Capture the cell that displays the provided text and extract its (x, y) central coordinate. 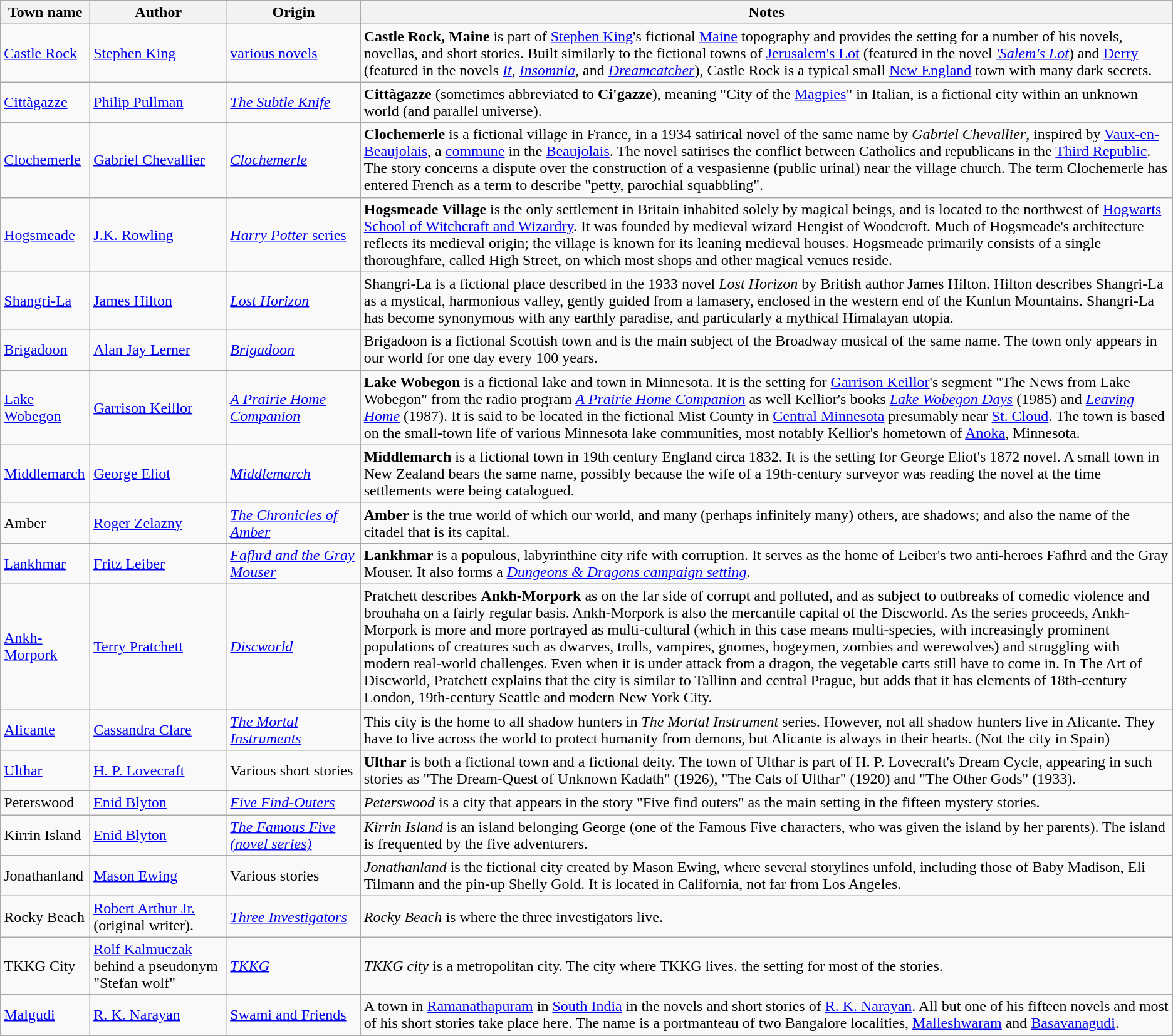
The Famous Five (novel series) (293, 836)
The Mortal Instruments (293, 729)
Terry Pratchett (159, 646)
Castle Rock (45, 53)
The Chronicles of Amber (293, 522)
Various short stories (293, 770)
Malgudi (45, 1015)
Mason Ewing (159, 876)
TKKG city is a metropolitan city. The city where TKKG lives. the setting for most of the stories. (766, 966)
Rocky Beach (45, 917)
Rocky Beach is where the three investigators live. (766, 917)
Fafhrd and the Gray Mouser (293, 564)
various novels (293, 53)
Harry Potter series (293, 234)
Alan Jay Lerner (159, 350)
Cassandra Clare (159, 729)
Lake Wobegon (45, 407)
TKKG (293, 966)
Robert Arthur Jr. (original writer). (159, 917)
Philip Pullman (159, 103)
Origin (293, 13)
Fritz Leiber (159, 564)
Stephen King (159, 53)
Author (159, 13)
Jonathanland (45, 876)
Cittàgazze (45, 103)
Kirrin Island (45, 836)
Notes (766, 13)
H. P. Lovecraft (159, 770)
Lost Horizon (293, 301)
Discworld (293, 646)
TKKG City (45, 966)
Various stories (293, 876)
Ankh-Morpork (45, 646)
Alicante (45, 729)
Rolf Kalmuczak behind a pseudonym "Stefan wolf" (159, 966)
The Subtle Knife (293, 103)
Swami and Friends (293, 1015)
Garrison Keillor (159, 407)
Five Find-Outers (293, 803)
Amber (45, 522)
Gabriel Chevallier (159, 160)
Town name (45, 13)
George Eliot (159, 474)
R. K. Narayan (159, 1015)
Hogsmeade (45, 234)
Peterswood is a city that appears in the story "Five find outers" as the main setting in the fifteen mystery stories. (766, 803)
Peterswood (45, 803)
James Hilton (159, 301)
J.K. Rowling (159, 234)
A Prairie Home Companion (293, 407)
Ulthar (45, 770)
Shangri-La (45, 301)
Roger Zelazny (159, 522)
Lankhmar (45, 564)
Three Investigators (293, 917)
